Extract the [X, Y] coordinate from the center of the cell holding the provided text.  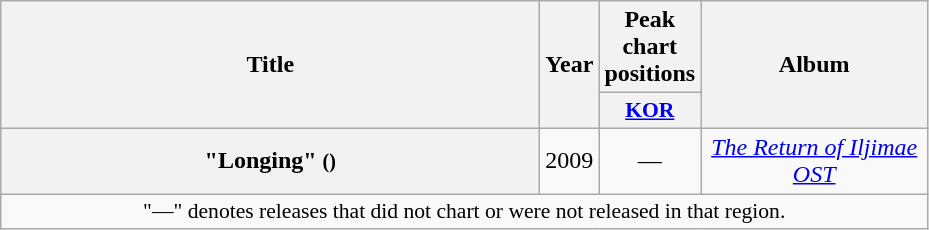
KOR [650, 111]
— [650, 160]
"—" denotes releases that did not chart or were not released in that region. [464, 212]
Album [814, 65]
"Longing" () [270, 160]
The Return of Iljimae OST [814, 160]
Year [570, 65]
Peak chart positions [650, 47]
2009 [570, 160]
Title [270, 65]
